Return the [X, Y] coordinate for the center point of the cell that contains the specified text.  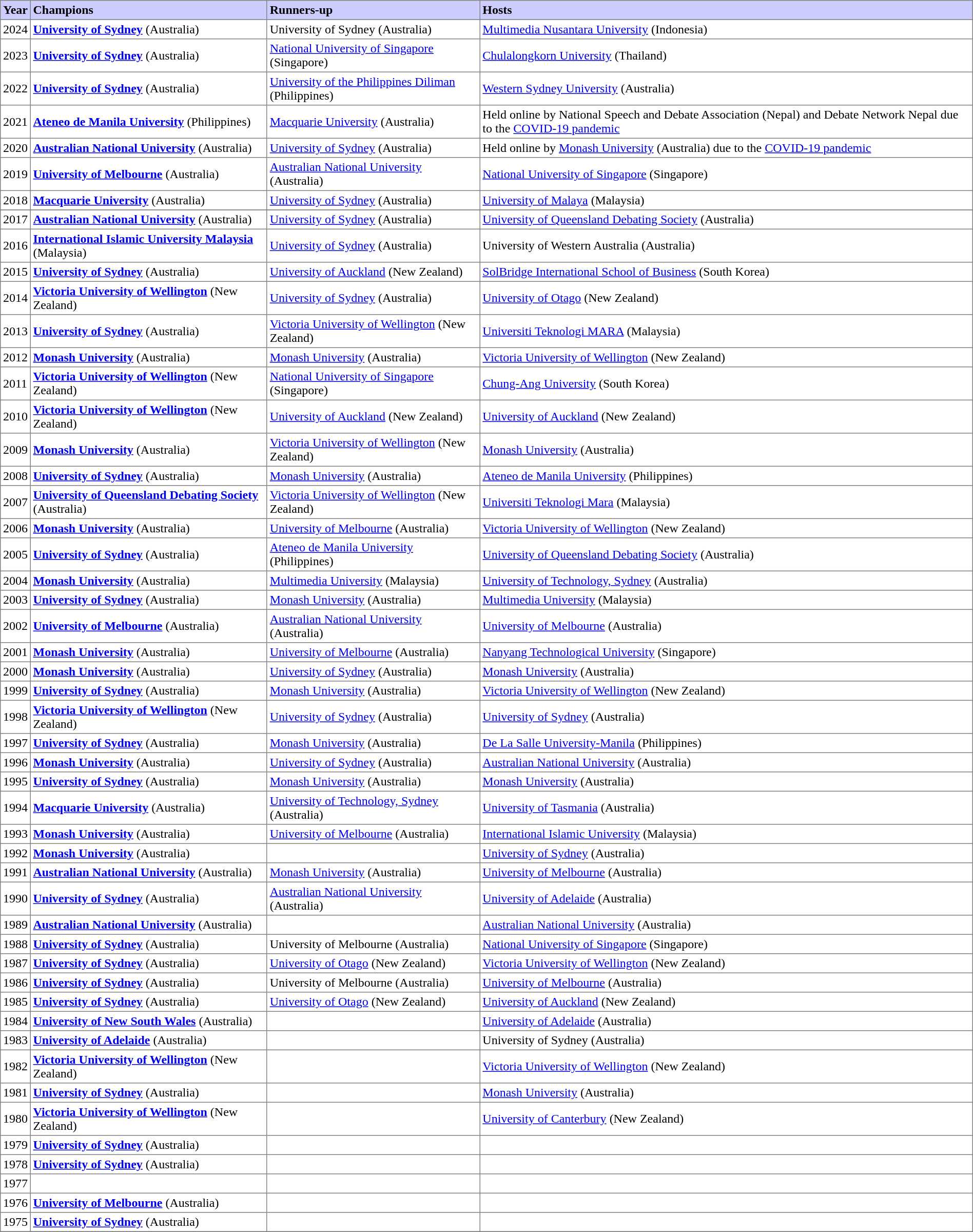
2014 [15, 298]
1998 [15, 717]
International Islamic University Malaysia (Malaysia) [149, 245]
1994 [15, 807]
2010 [15, 416]
University of Malaya (Malaysia) [726, 200]
2003 [15, 600]
1993 [15, 834]
Held online by National Speech and Debate Association (Nepal) and Debate Network Nepal due to the COVID-19 pandemic [726, 122]
Nanyang Technological University (Singapore) [726, 652]
1986 [15, 983]
De La Salle University-Manila (Philippines) [726, 743]
Year [15, 10]
1977 [15, 1184]
1985 [15, 1002]
University of Western Australia (Australia) [726, 245]
1988 [15, 944]
2009 [15, 450]
2011 [15, 383]
2017 [15, 220]
1990 [15, 898]
1982 [15, 1066]
Champions [149, 10]
2018 [15, 200]
Chulalongkorn University (Thailand) [726, 55]
University of Tasmania (Australia) [726, 807]
2001 [15, 652]
2007 [15, 502]
2021 [15, 122]
1978 [15, 1164]
Hosts [726, 10]
University of New South Wales (Australia) [149, 1021]
1984 [15, 1021]
1979 [15, 1145]
2006 [15, 528]
2012 [15, 357]
1996 [15, 762]
1976 [15, 1203]
2019 [15, 174]
2024 [15, 29]
Universiti Teknologi MARA (Malaysia) [726, 331]
1991 [15, 873]
International Islamic University (Malaysia) [726, 834]
2004 [15, 581]
2005 [15, 554]
1989 [15, 925]
2008 [15, 476]
1983 [15, 1041]
1980 [15, 1119]
Universiti Teknologi Mara (Malaysia) [726, 502]
University of the Philippines Diliman (Philippines) [374, 88]
SolBridge International School of Business (South Korea) [726, 272]
1997 [15, 743]
2002 [15, 626]
1995 [15, 782]
2022 [15, 88]
2013 [15, 331]
2000 [15, 671]
Western Sydney University (Australia) [726, 88]
Multimedia Nusantara University (Indonesia) [726, 29]
Runners-up [374, 10]
Held online by Monash University (Australia) due to the COVID-19 pandemic [726, 148]
2023 [15, 55]
1975 [15, 1222]
1992 [15, 853]
1999 [15, 691]
University of Canterbury (New Zealand) [726, 1119]
2015 [15, 272]
2020 [15, 148]
Chung-Ang University (South Korea) [726, 383]
2016 [15, 245]
1987 [15, 964]
1981 [15, 1093]
